Return the (x, y) coordinate for the center point of the cell that contains the specified text.  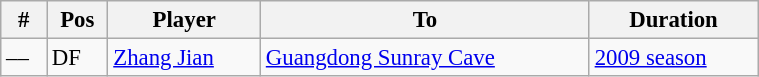
To (426, 20)
Duration (673, 20)
DF (78, 58)
Player (184, 20)
Guangdong Sunray Cave (426, 58)
–– (24, 58)
Pos (78, 20)
# (24, 20)
2009 season (673, 58)
Zhang Jian (184, 58)
